Pinpoint the cell where the given text exists, returning its (x, y) midpoint coordinate. 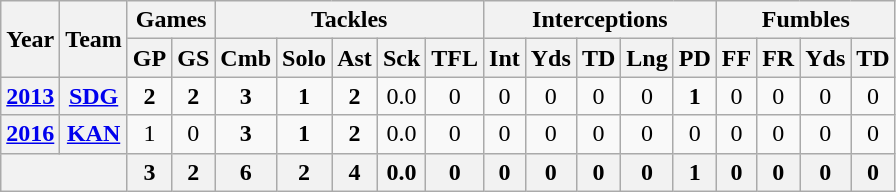
Interceptions (600, 20)
2013 (30, 96)
Team (94, 39)
2016 (30, 134)
KAN (94, 134)
Solo (304, 58)
Tackles (350, 20)
6 (246, 172)
Games (170, 20)
Lng (647, 58)
Fumbles (806, 20)
GP (149, 58)
Int (505, 58)
FF (736, 58)
SDG (94, 96)
Ast (355, 58)
GS (194, 58)
Year (30, 39)
TFL (455, 58)
4 (355, 172)
Sck (401, 58)
Cmb (246, 58)
PD (694, 58)
FR (778, 58)
